Pinpoint the cell where the given text exists, returning its [X, Y] midpoint coordinate. 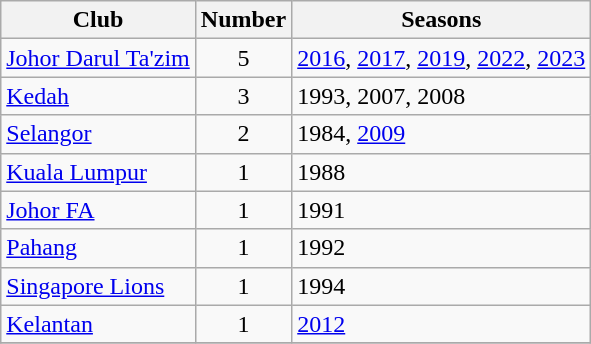
Selangor [98, 134]
1994 [442, 286]
Pahang [98, 248]
Club [98, 20]
1992 [442, 248]
Number [243, 20]
Kelantan [98, 324]
Kuala Lumpur [98, 172]
Johor FA [98, 210]
Kedah [98, 96]
2012 [442, 324]
2 [243, 134]
2016, 2017, 2019, 2022, 2023 [442, 58]
1988 [442, 172]
1991 [442, 210]
1984, 2009 [442, 134]
Johor Darul Ta'zim [98, 58]
Seasons [442, 20]
3 [243, 96]
5 [243, 58]
Singapore Lions [98, 286]
1993, 2007, 2008 [442, 96]
